Provide the [X, Y] coordinate of the cell's center where the given text is located.  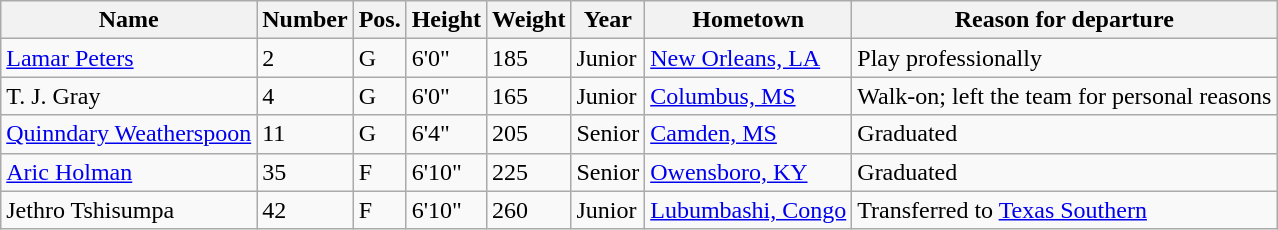
6'4" [446, 134]
Lamar Peters [129, 58]
Walk-on; left the team for personal reasons [1064, 96]
Pos. [380, 20]
T. J. Gray [129, 96]
4 [305, 96]
Height [446, 20]
Owensboro, KY [748, 172]
35 [305, 172]
Weight [529, 20]
Transferred to Texas Southern [1064, 210]
11 [305, 134]
Name [129, 20]
185 [529, 58]
Hometown [748, 20]
Play professionally [1064, 58]
2 [305, 58]
205 [529, 134]
Year [608, 20]
Quinndary Weatherspoon [129, 134]
165 [529, 96]
260 [529, 210]
Number [305, 20]
New Orleans, LA [748, 58]
Columbus, MS [748, 96]
Lubumbashi, Congo [748, 210]
Camden, MS [748, 134]
Reason for departure [1064, 20]
42 [305, 210]
Aric Holman [129, 172]
225 [529, 172]
Jethro Tshisumpa [129, 210]
